Identify which cell holds the provided text, then report its (X, Y) central coordinate. 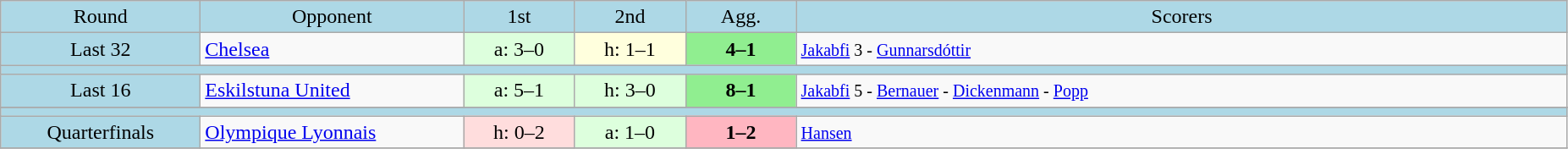
8–1 (741, 91)
h: 0–2 (520, 132)
Quarterfinals (101, 132)
Agg. (741, 17)
Scorers (1181, 17)
Jakabfi 3 - Gunnarsdóttir (1181, 49)
Chelsea (332, 49)
h: 1–1 (630, 49)
Hansen (1181, 132)
Jakabfi 5 - Bernauer - Dickenmann - Popp (1181, 91)
a: 5–1 (520, 91)
Last 32 (101, 49)
1–2 (741, 132)
Opponent (332, 17)
Olympique Lyonnais (332, 132)
4–1 (741, 49)
Round (101, 17)
a: 3–0 (520, 49)
a: 1–0 (630, 132)
Last 16 (101, 91)
1st (520, 17)
2nd (630, 17)
Eskilstuna United (332, 91)
h: 3–0 (630, 91)
